Determine the [x, y] coordinate at the center of the cell enclosing the given text.  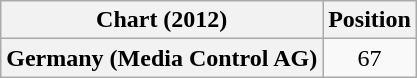
67 [370, 58]
Chart (2012) [162, 20]
Position [370, 20]
Germany (Media Control AG) [162, 58]
